Return [x, y] of the center of cell containing provided text 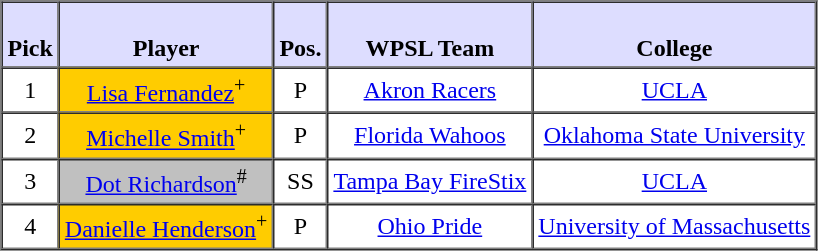
2 [30, 136]
Danielle Henderson+ [166, 226]
Player [166, 35]
Lisa Fernandez+ [166, 90]
Akron Racers [430, 90]
1 [30, 90]
WPSL Team [430, 35]
Florida Wahoos [430, 136]
Ohio Pride [430, 226]
Michelle Smith+ [166, 136]
Dot Richardson# [166, 180]
Tampa Bay FireStix [430, 180]
4 [30, 226]
University of Massachusetts [674, 226]
3 [30, 180]
College [674, 35]
Pos. [300, 35]
Oklahoma State University [674, 136]
Pick [30, 35]
SS [300, 180]
